For the text-containing cell, return its midpoint in (X, Y) coordinate format. 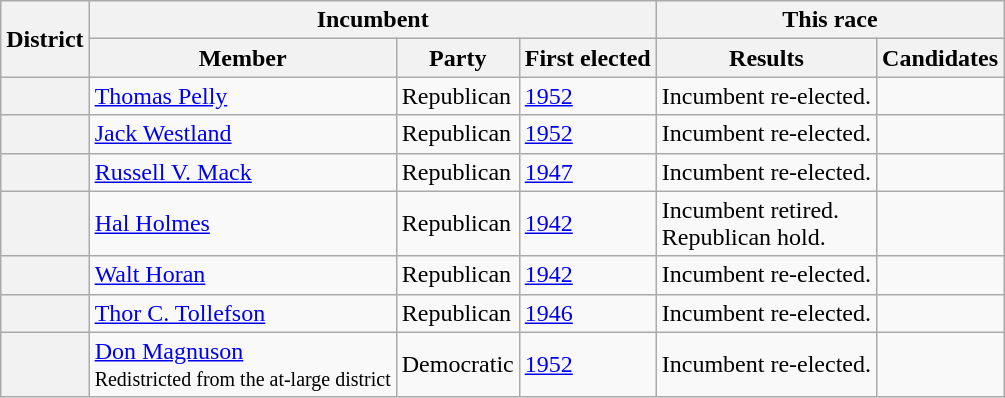
Member (242, 58)
Thor C. Tollefson (242, 313)
Democratic (458, 364)
Thomas Pelly (242, 96)
Russell V. Mack (242, 172)
Hal Holmes (242, 224)
District (45, 39)
1946 (588, 313)
Don MagnusonRedistricted from the at-large district (242, 364)
Incumbent retired.Republican hold. (766, 224)
1947 (588, 172)
Jack Westland (242, 134)
Party (458, 58)
First elected (588, 58)
Candidates (940, 58)
This race (830, 20)
Incumbent (372, 20)
Walt Horan (242, 275)
Results (766, 58)
